Output the [X, Y] coordinate of the center of the cell containing the given text.  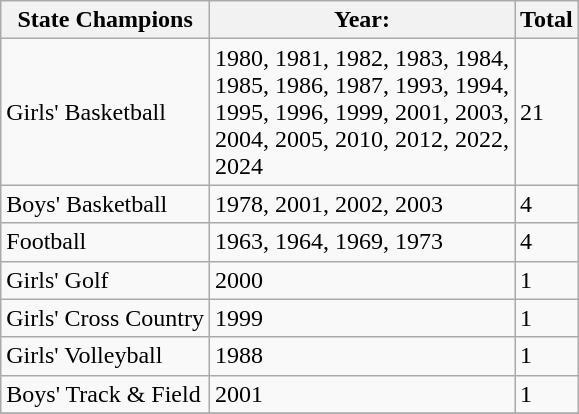
2001 [362, 394]
21 [547, 112]
Girls' Volleyball [106, 356]
Boys' Track & Field [106, 394]
2000 [362, 280]
Girls' Basketball [106, 112]
Girls' Golf [106, 280]
Boys' Basketball [106, 204]
Football [106, 242]
State Champions [106, 20]
1978, 2001, 2002, 2003 [362, 204]
1980, 1981, 1982, 1983, 1984, 1985, 1986, 1987, 1993, 1994, 1995, 1996, 1999, 2001, 2003, 2004, 2005, 2010, 2012, 2022, 2024 [362, 112]
Total [547, 20]
Year: [362, 20]
1999 [362, 318]
1988 [362, 356]
1963, 1964, 1969, 1973 [362, 242]
Girls' Cross Country [106, 318]
